Identify which cell holds the provided text, then report its [x, y] central coordinate. 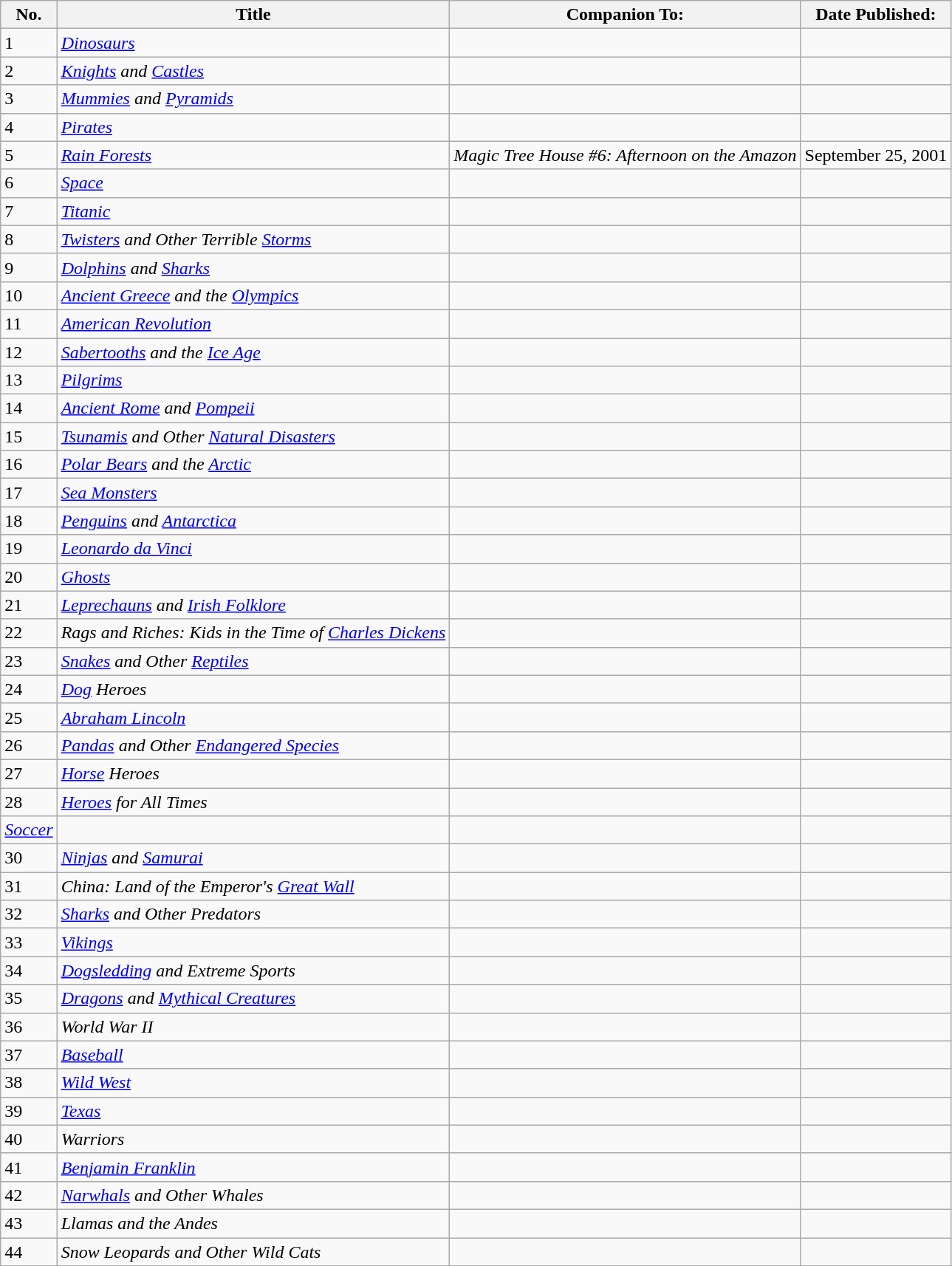
13 [29, 380]
2 [29, 71]
September 25, 2001 [876, 155]
5 [29, 155]
Knights and Castles [253, 71]
No. [29, 15]
28 [29, 801]
3 [29, 99]
39 [29, 1111]
23 [29, 661]
36 [29, 1027]
20 [29, 577]
30 [29, 858]
Pilgrims [253, 380]
Tsunamis and Other Natural Disasters [253, 437]
Warriors [253, 1139]
Snow Leopards and Other Wild Cats [253, 1252]
21 [29, 605]
33 [29, 942]
Ninjas and Samurai [253, 858]
37 [29, 1055]
Sabertooths and the Ice Age [253, 352]
Polar Bears and the Arctic [253, 465]
27 [29, 773]
Soccer [29, 830]
17 [29, 493]
Title [253, 15]
41 [29, 1167]
China: Land of the Emperor's Great Wall [253, 886]
8 [29, 239]
Snakes and Other Reptiles [253, 661]
22 [29, 633]
1 [29, 43]
19 [29, 549]
Dogsledding and Extreme Sports [253, 971]
Dragons and Mythical Creatures [253, 999]
9 [29, 267]
31 [29, 886]
Penguins and Antarctica [253, 521]
34 [29, 971]
Twisters and Other Terrible Storms [253, 239]
Leprechauns and Irish Folklore [253, 605]
42 [29, 1195]
Rain Forests [253, 155]
Wild West [253, 1083]
Llamas and the Andes [253, 1223]
Ancient Greece and the Olympics [253, 295]
Abraham Lincoln [253, 717]
25 [29, 717]
43 [29, 1223]
Date Published: [876, 15]
Leonardo da Vinci [253, 549]
Narwhals and Other Whales [253, 1195]
Sea Monsters [253, 493]
Titanic [253, 211]
American Revolution [253, 324]
Heroes for All Times [253, 801]
24 [29, 689]
44 [29, 1252]
40 [29, 1139]
4 [29, 127]
38 [29, 1083]
Dog Heroes [253, 689]
World War II [253, 1027]
6 [29, 183]
26 [29, 745]
14 [29, 408]
7 [29, 211]
35 [29, 999]
Ancient Rome and Pompeii [253, 408]
Baseball [253, 1055]
11 [29, 324]
18 [29, 521]
Mummies and Pyramids [253, 99]
16 [29, 465]
Pandas and Other Endangered Species [253, 745]
Horse Heroes [253, 773]
Magic Tree House #6: Afternoon on the Amazon [625, 155]
Texas [253, 1111]
Space [253, 183]
Dolphins and Sharks [253, 267]
Rags and Riches: Kids in the Time of Charles Dickens [253, 633]
Ghosts [253, 577]
Companion To: [625, 15]
10 [29, 295]
Vikings [253, 942]
12 [29, 352]
Dinosaurs [253, 43]
Sharks and Other Predators [253, 914]
32 [29, 914]
Pirates [253, 127]
15 [29, 437]
Benjamin Franklin [253, 1167]
